For the text-containing cell, return its midpoint in (X, Y) coordinate format. 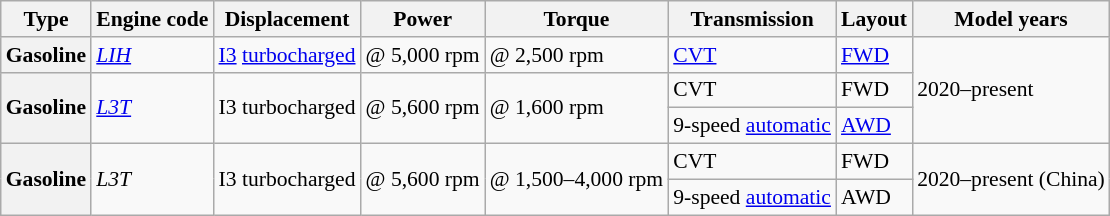
Model years (1011, 19)
2020–present (China) (1011, 180)
LIH (152, 55)
2020–present (1011, 90)
Type (46, 19)
@ 1,600 rpm (577, 108)
@ 5,000 rpm (423, 55)
@ 1,500–4,000 rpm (577, 180)
@ 2,500 rpm (577, 55)
Layout (874, 19)
Engine code (152, 19)
Transmission (752, 19)
Displacement (288, 19)
Torque (577, 19)
Power (423, 19)
